Detect which cell encompasses the target text, then output its (X, Y) center coordinate. 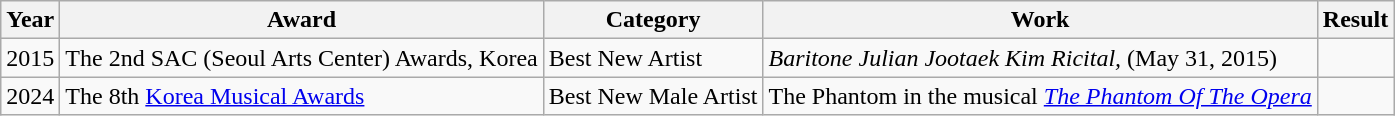
Baritone Julian Jootaek Kim Ricital, (May 31, 2015) (1040, 58)
Best New Male Artist (653, 96)
Work (1040, 20)
The 8th Korea Musical Awards (302, 96)
2024 (30, 96)
Category (653, 20)
2015 (30, 58)
Result (1355, 20)
The 2nd SAC (Seoul Arts Center) Awards, Korea (302, 58)
Award (302, 20)
The Phantom in the musical The Phantom Of The Opera (1040, 96)
Best New Artist (653, 58)
Year (30, 20)
